Scan for the cell matching the given text and deliver its (x, y) coordinate at center. 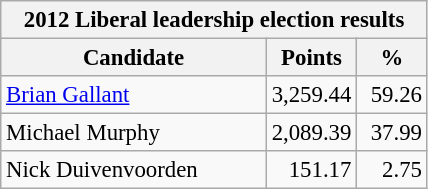
Michael Murphy (134, 133)
3,259.44 (311, 95)
2.75 (392, 170)
Brian Gallant (134, 95)
Nick Duivenvoorden (134, 170)
% (392, 58)
151.17 (311, 170)
Candidate (134, 58)
37.99 (392, 133)
59.26 (392, 95)
2,089.39 (311, 133)
2012 Liberal leadership election results (214, 20)
Points (311, 58)
